Output the [x, y] coordinate of the center of the cell containing the given text.  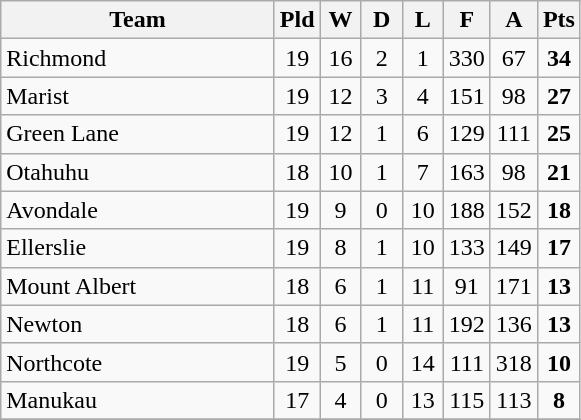
149 [514, 248]
192 [466, 324]
25 [558, 134]
Otahuhu [138, 172]
5 [340, 362]
136 [514, 324]
Green Lane [138, 134]
W [340, 20]
Team [138, 20]
318 [514, 362]
163 [466, 172]
91 [466, 286]
3 [382, 96]
115 [466, 400]
Newton [138, 324]
Pld [297, 20]
F [466, 20]
L [422, 20]
113 [514, 400]
A [514, 20]
Northcote [138, 362]
34 [558, 58]
188 [466, 210]
D [382, 20]
16 [340, 58]
14 [422, 362]
Avondale [138, 210]
171 [514, 286]
Ellerslie [138, 248]
21 [558, 172]
27 [558, 96]
Pts [558, 20]
Richmond [138, 58]
151 [466, 96]
2 [382, 58]
152 [514, 210]
67 [514, 58]
129 [466, 134]
330 [466, 58]
Marist [138, 96]
7 [422, 172]
Manukau [138, 400]
133 [466, 248]
Mount Albert [138, 286]
9 [340, 210]
